Return [X, Y] of the center of cell containing provided text 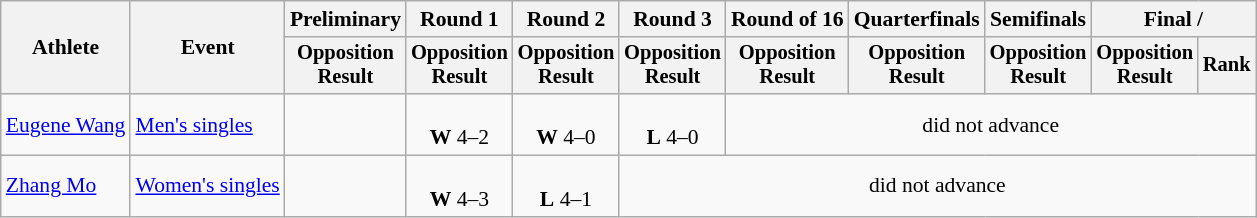
L 4–1 [566, 186]
Final / [1173, 19]
L 4–0 [672, 124]
Round 1 [460, 19]
Quarterfinals [917, 19]
Preliminary [346, 19]
Eugene Wang [66, 124]
Athlete [66, 48]
Round 2 [566, 19]
Event [207, 48]
W 4–0 [566, 124]
Rank [1227, 66]
Round of 16 [788, 19]
Zhang Mo [66, 186]
W 4–2 [460, 124]
Women's singles [207, 186]
Semifinals [1038, 19]
Round 3 [672, 19]
Men's singles [207, 124]
W 4–3 [460, 186]
